Return [x, y] of the center of cell containing provided text 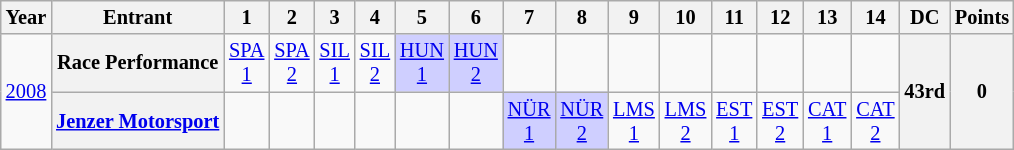
3 [335, 17]
CAT2 [875, 121]
SPA2 [292, 63]
EST2 [780, 121]
43rd [924, 92]
Entrant [138, 17]
Race Performance [138, 63]
SIL2 [375, 63]
5 [422, 17]
HUN1 [422, 63]
4 [375, 17]
6 [476, 17]
HUN2 [476, 63]
Points [982, 17]
13 [827, 17]
2 [292, 17]
11 [734, 17]
2008 [26, 92]
Jenzer Motorsport [138, 121]
Year [26, 17]
LMS1 [634, 121]
NÜR1 [530, 121]
SPA1 [246, 63]
CAT1 [827, 121]
12 [780, 17]
10 [686, 17]
EST1 [734, 121]
SIL1 [335, 63]
7 [530, 17]
LMS2 [686, 121]
9 [634, 17]
DC [924, 17]
NÜR2 [582, 121]
1 [246, 17]
8 [582, 17]
14 [875, 17]
0 [982, 92]
